Provide the [X, Y] coordinate of the cell's center where the given text is located.  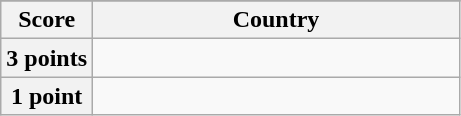
Country [276, 20]
Score [47, 20]
1 point [47, 96]
3 points [47, 58]
